Determine the [x, y] coordinate at the center of the cell enclosing the given text.  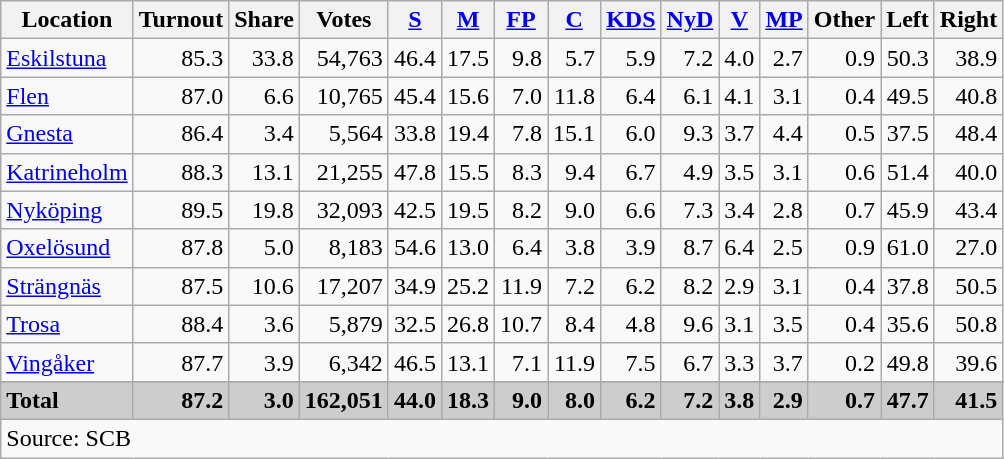
25.2 [468, 286]
87.7 [181, 362]
13.0 [468, 248]
34.9 [414, 286]
49.8 [908, 362]
46.5 [414, 362]
4.1 [740, 96]
61.0 [908, 248]
Total [67, 400]
87.5 [181, 286]
19.4 [468, 134]
Right [968, 20]
3.3 [740, 362]
42.5 [414, 210]
19.5 [468, 210]
2.7 [784, 58]
NyD [690, 20]
S [414, 20]
38.9 [968, 58]
10.6 [264, 286]
Gnesta [67, 134]
10,765 [344, 96]
Share [264, 20]
MP [784, 20]
V [740, 20]
6.0 [631, 134]
Flen [67, 96]
Eskilstuna [67, 58]
0.2 [844, 362]
Votes [344, 20]
46.4 [414, 58]
40.0 [968, 172]
9.3 [690, 134]
47.8 [414, 172]
Source: SCB [502, 438]
51.4 [908, 172]
0.6 [844, 172]
47.7 [908, 400]
87.2 [181, 400]
17,207 [344, 286]
M [468, 20]
7.8 [522, 134]
88.3 [181, 172]
4.0 [740, 58]
50.3 [908, 58]
5.0 [264, 248]
Trosa [67, 324]
39.6 [968, 362]
18.3 [468, 400]
26.8 [468, 324]
40.8 [968, 96]
5.7 [574, 58]
49.5 [908, 96]
162,051 [344, 400]
7.0 [522, 96]
Vingåker [67, 362]
8.7 [690, 248]
19.8 [264, 210]
8.4 [574, 324]
32,093 [344, 210]
37.5 [908, 134]
8.0 [574, 400]
89.5 [181, 210]
Turnout [181, 20]
11.8 [574, 96]
6,342 [344, 362]
7.1 [522, 362]
86.4 [181, 134]
21,255 [344, 172]
17.5 [468, 58]
88.4 [181, 324]
5,879 [344, 324]
Nyköping [67, 210]
45.9 [908, 210]
27.0 [968, 248]
8.3 [522, 172]
35.6 [908, 324]
9.6 [690, 324]
41.5 [968, 400]
43.4 [968, 210]
87.8 [181, 248]
10.7 [522, 324]
5,564 [344, 134]
3.6 [264, 324]
4.9 [690, 172]
15.5 [468, 172]
C [574, 20]
6.1 [690, 96]
54.6 [414, 248]
4.4 [784, 134]
3.0 [264, 400]
87.0 [181, 96]
54,763 [344, 58]
9.8 [522, 58]
44.0 [414, 400]
50.8 [968, 324]
Katrineholm [67, 172]
KDS [631, 20]
Strängnäs [67, 286]
9.4 [574, 172]
7.5 [631, 362]
32.5 [414, 324]
Oxelösund [67, 248]
50.5 [968, 286]
0.5 [844, 134]
2.8 [784, 210]
5.9 [631, 58]
FP [522, 20]
45.4 [414, 96]
Location [67, 20]
Left [908, 20]
2.5 [784, 248]
15.6 [468, 96]
48.4 [968, 134]
15.1 [574, 134]
4.8 [631, 324]
37.8 [908, 286]
Other [844, 20]
8,183 [344, 248]
85.3 [181, 58]
7.3 [690, 210]
